Scan for the cell matching the given text and deliver its [X, Y] coordinate at center. 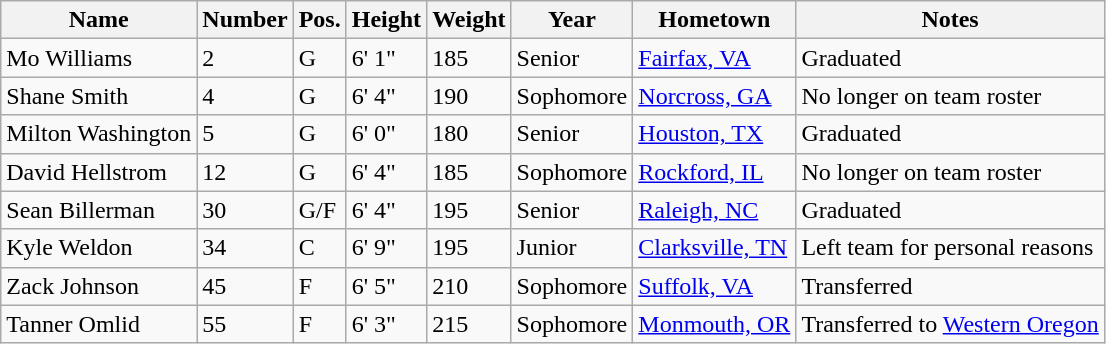
210 [469, 286]
Mo Williams [99, 58]
190 [469, 96]
Number [245, 20]
Year [572, 20]
Height [386, 20]
Tanner Omlid [99, 324]
45 [245, 286]
Hometown [714, 20]
6' 1" [386, 58]
Notes [950, 20]
6' 5" [386, 286]
34 [245, 248]
David Hellstrom [99, 172]
Sean Billerman [99, 210]
Name [99, 20]
12 [245, 172]
180 [469, 134]
Zack Johnson [99, 286]
Houston, TX [714, 134]
Raleigh, NC [714, 210]
Monmouth, OR [714, 324]
Fairfax, VA [714, 58]
Kyle Weldon [99, 248]
C [320, 248]
Suffolk, VA [714, 286]
Clarksville, TN [714, 248]
Milton Washington [99, 134]
Rockford, IL [714, 172]
Norcross, GA [714, 96]
Shane Smith [99, 96]
30 [245, 210]
2 [245, 58]
6' 9" [386, 248]
4 [245, 96]
Junior [572, 248]
Left team for personal reasons [950, 248]
Pos. [320, 20]
55 [245, 324]
215 [469, 324]
Transferred [950, 286]
Weight [469, 20]
G/F [320, 210]
Transferred to Western Oregon [950, 324]
6' 0" [386, 134]
5 [245, 134]
6' 3" [386, 324]
